Determine the (X, Y) coordinate at the center of the cell enclosing the given text.  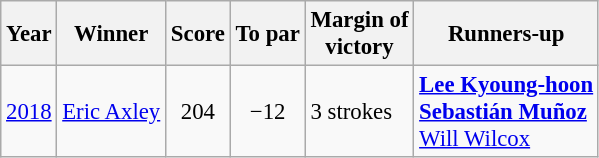
Runners-up (506, 34)
Winner (112, 34)
Margin ofvictory (360, 34)
Score (198, 34)
204 (198, 112)
−12 (268, 112)
Year (29, 34)
2018 (29, 112)
To par (268, 34)
3 strokes (360, 112)
Lee Kyoung-hoon Sebastián Muñoz Will Wilcox (506, 112)
Eric Axley (112, 112)
